Return the [x, y] coordinate for the center point of the cell that contains the specified text.  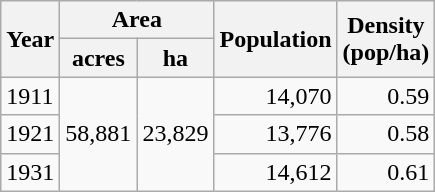
ha [176, 58]
58,881 [98, 134]
acres [98, 58]
14,612 [276, 172]
23,829 [176, 134]
0.59 [386, 96]
1911 [30, 96]
0.58 [386, 134]
Area [137, 20]
13,776 [276, 134]
1921 [30, 134]
Population [276, 39]
Year [30, 39]
0.61 [386, 172]
Density(pop/ha) [386, 39]
14,070 [276, 96]
1931 [30, 172]
